For the text-containing cell, return its midpoint in (x, y) coordinate format. 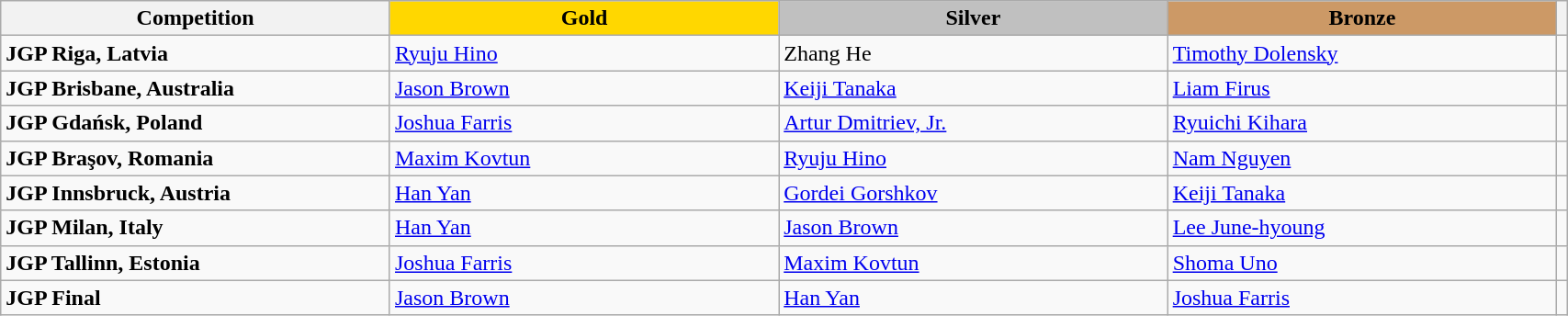
Bronze (1361, 18)
JGP Innsbruck, Austria (196, 193)
Silver (974, 18)
Gold (584, 18)
Competition (196, 18)
Nam Nguyen (1361, 158)
Shoma Uno (1361, 263)
Lee June-hyoung (1361, 228)
JGP Riga, Latvia (196, 53)
JGP Braşov, Romania (196, 158)
Timothy Dolensky (1361, 53)
JGP Tallinn, Estonia (196, 263)
Ryuichi Kihara (1361, 123)
JGP Gdańsk, Poland (196, 123)
Liam Firus (1361, 88)
JGP Milan, Italy (196, 228)
Zhang He (974, 53)
Gordei Gorshkov (974, 193)
Artur Dmitriev, Jr. (974, 123)
JGP Final (196, 298)
JGP Brisbane, Australia (196, 88)
